Pinpoint the cell where the given text exists, returning its [X, Y] midpoint coordinate. 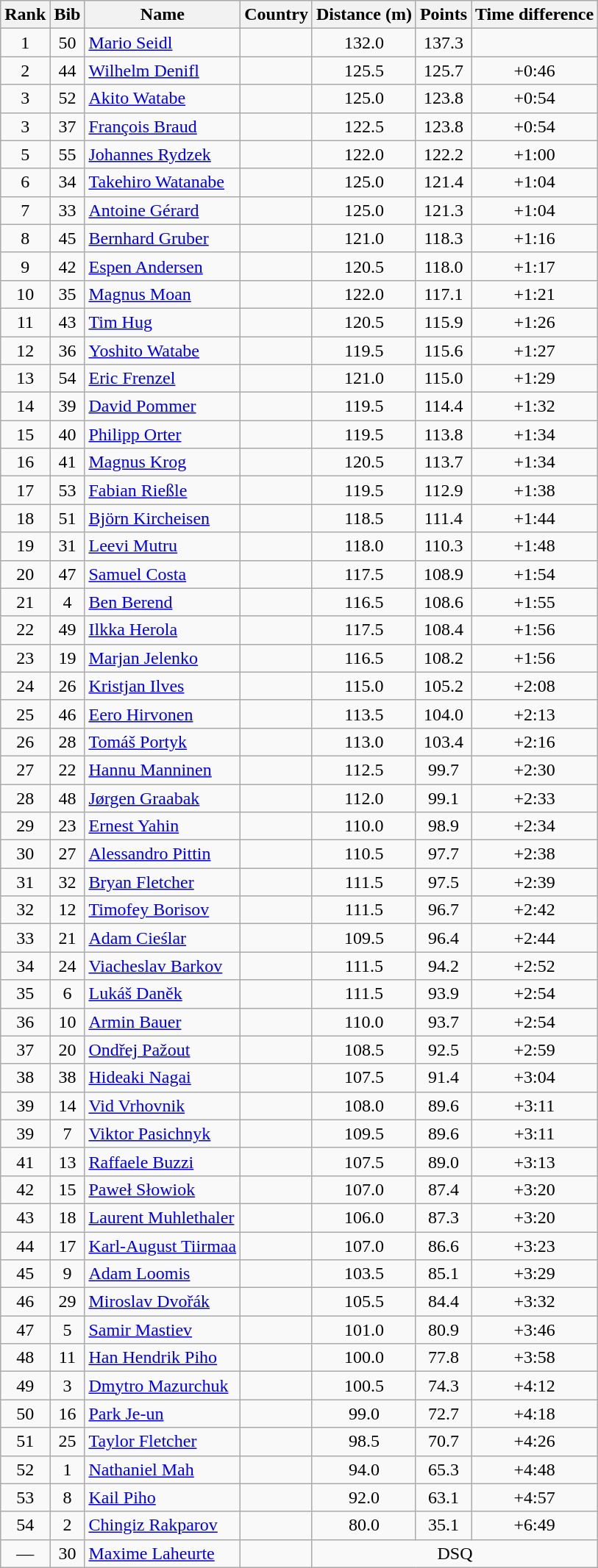
David Pommer [163, 407]
Rank [25, 15]
Dmytro Mazurchuk [163, 1386]
Eero Hirvonen [163, 714]
77.8 [443, 1358]
Adam Loomis [163, 1274]
108.0 [363, 1106]
112.5 [363, 770]
Eric Frenzel [163, 379]
108.6 [443, 602]
+2:52 [534, 966]
55 [68, 154]
+2:42 [534, 910]
100.5 [363, 1386]
108.4 [443, 630]
Taylor Fletcher [163, 1442]
+0:46 [534, 71]
137.3 [443, 43]
+1:16 [534, 238]
Alessandro Pittin [163, 854]
92.5 [443, 1050]
Samir Mastiev [163, 1330]
+4:26 [534, 1442]
122.2 [443, 154]
Johannes Rydzek [163, 154]
104.0 [443, 714]
118.3 [443, 238]
108.5 [363, 1050]
121.4 [443, 182]
99.7 [443, 770]
+1:26 [534, 322]
Ernest Yahin [163, 826]
85.1 [443, 1274]
Karl-August Tiirmaa [163, 1246]
Vid Vrhovnik [163, 1106]
+1:17 [534, 266]
Björn Kircheisen [163, 518]
+4:48 [534, 1469]
113.5 [363, 714]
— [25, 1553]
Han Hendrik Piho [163, 1358]
+3:13 [534, 1161]
DSQ [455, 1553]
100.0 [363, 1358]
103.4 [443, 742]
Lukáš Daněk [163, 994]
96.4 [443, 938]
Raffaele Buzzi [163, 1161]
103.5 [363, 1274]
74.3 [443, 1386]
Hideaki Nagai [163, 1078]
Mario Seidl [163, 43]
+3:32 [534, 1302]
Name [163, 15]
93.7 [443, 1022]
35.1 [443, 1525]
98.9 [443, 826]
96.7 [443, 910]
84.4 [443, 1302]
Fabian Rießle [163, 490]
112.0 [363, 798]
113.8 [443, 434]
118.5 [363, 518]
Samuel Costa [163, 574]
94.2 [443, 966]
Viktor Pasichnyk [163, 1134]
125.7 [443, 71]
Bryan Fletcher [163, 882]
4 [68, 602]
Ondřej Pažout [163, 1050]
+1:48 [534, 546]
Antoine Gérard [163, 210]
105.5 [363, 1302]
+2:16 [534, 742]
+1:29 [534, 379]
99.1 [443, 798]
Maxime Laheurte [163, 1553]
+1:00 [534, 154]
Espen Andersen [163, 266]
93.9 [443, 994]
Jørgen Graabak [163, 798]
+2:08 [534, 686]
108.9 [443, 574]
+2:33 [534, 798]
Paweł Słowiok [163, 1189]
Philipp Orter [163, 434]
114.4 [443, 407]
108.2 [443, 658]
Leevi Mutru [163, 546]
Viacheslav Barkov [163, 966]
89.0 [443, 1161]
Kristjan Ilves [163, 686]
+4:57 [534, 1497]
111.4 [443, 518]
Magnus Moan [163, 294]
+3:46 [534, 1330]
+3:23 [534, 1246]
Magnus Krog [163, 462]
Kail Piho [163, 1497]
+1:27 [534, 351]
97.5 [443, 882]
106.0 [363, 1217]
Adam Cieślar [163, 938]
87.3 [443, 1217]
+6:49 [534, 1525]
80.9 [443, 1330]
+2:39 [534, 882]
Bernhard Gruber [163, 238]
Tomáš Portyk [163, 742]
72.7 [443, 1414]
+1:54 [534, 574]
80.0 [363, 1525]
Miroslav Dvořák [163, 1302]
86.6 [443, 1246]
Timofey Borisov [163, 910]
113.0 [363, 742]
113.7 [443, 462]
+3:58 [534, 1358]
105.2 [443, 686]
70.7 [443, 1442]
Laurent Muhlethaler [163, 1217]
65.3 [443, 1469]
91.4 [443, 1078]
+2:30 [534, 770]
Ilkka Herola [163, 630]
121.3 [443, 210]
Time difference [534, 15]
98.5 [363, 1442]
Wilhelm Denifl [163, 71]
115.6 [443, 351]
132.0 [363, 43]
122.5 [363, 126]
101.0 [363, 1330]
Chingiz Rakparov [163, 1525]
110.5 [363, 854]
+1:32 [534, 407]
Yoshito Watabe [163, 351]
Park Je-un [163, 1414]
112.9 [443, 490]
94.0 [363, 1469]
+2:38 [534, 854]
+3:04 [534, 1078]
87.4 [443, 1189]
+2:13 [534, 714]
+1:21 [534, 294]
115.9 [443, 322]
+1:38 [534, 490]
125.5 [363, 71]
Points [443, 15]
63.1 [443, 1497]
Bib [68, 15]
Tim Hug [163, 322]
99.0 [363, 1414]
Nathaniel Mah [163, 1469]
+4:12 [534, 1386]
Country [277, 15]
François Braud [163, 126]
Armin Bauer [163, 1022]
Ben Berend [163, 602]
97.7 [443, 854]
+1:44 [534, 518]
+4:18 [534, 1414]
+3:29 [534, 1274]
92.0 [363, 1497]
Hannu Manninen [163, 770]
110.3 [443, 546]
Akito Watabe [163, 99]
Marjan Jelenko [163, 658]
+2:44 [534, 938]
+2:59 [534, 1050]
Distance (m) [363, 15]
40 [68, 434]
117.1 [443, 294]
Takehiro Watanabe [163, 182]
+2:34 [534, 826]
+1:55 [534, 602]
